Pinpoint the cell where the given text exists, returning its (x, y) midpoint coordinate. 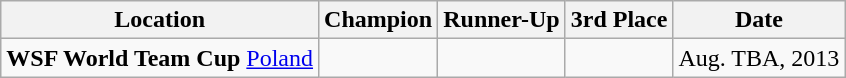
WSF World Team Cup Poland (160, 58)
Location (160, 20)
Champion (378, 20)
Runner-Up (502, 20)
Aug. TBA, 2013 (759, 58)
Date (759, 20)
3rd Place (619, 20)
